Determine the [x, y] coordinate at the center of the cell enclosing the given text.  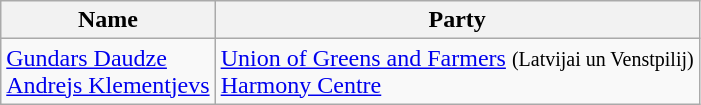
Union of Greens and Farmers (Latvijai un Venstpilij)Harmony Centre [457, 72]
Gundars DaudzeAndrejs Klementjevs [108, 72]
Name [108, 20]
Party [457, 20]
